Return [X, Y] of the center of cell containing provided text 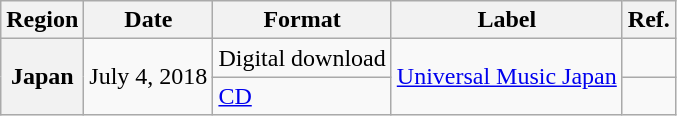
CD [302, 96]
Digital download [302, 58]
Ref. [648, 20]
July 4, 2018 [148, 77]
Format [302, 20]
Universal Music Japan [506, 77]
Date [148, 20]
Region [42, 20]
Label [506, 20]
Japan [42, 77]
